For the text-containing cell, return its midpoint in [X, Y] coordinate format. 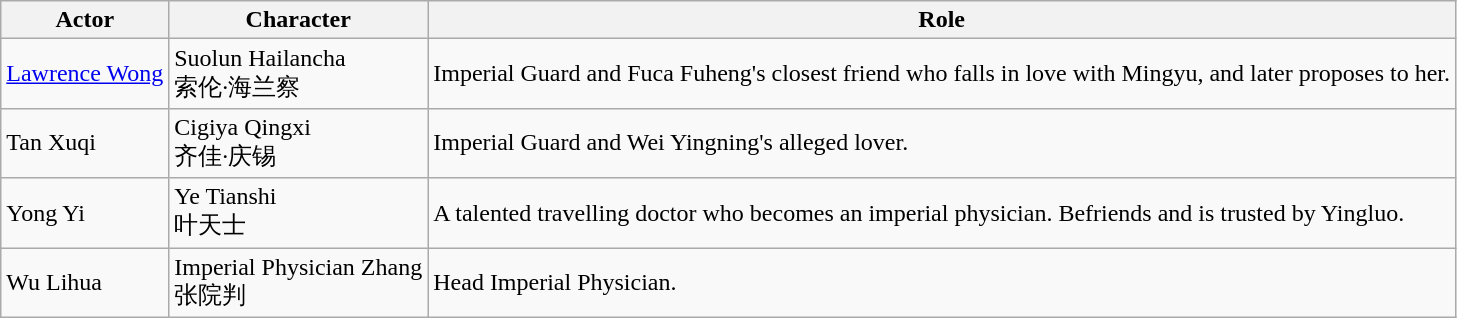
Actor [85, 20]
Imperial Physician Zhang张院判 [298, 283]
Head Imperial Physician. [942, 283]
Suolun Hailancha索伦·海兰察 [298, 74]
Imperial Guard and Wei Yingning's alleged lover. [942, 143]
Wu Lihua [85, 283]
Tan Xuqi [85, 143]
Role [942, 20]
Cigiya Qingxi齐佳·庆锡 [298, 143]
Lawrence Wong [85, 74]
Character [298, 20]
Ye Tianshi叶天士 [298, 213]
A talented travelling doctor who becomes an imperial physician. Befriends and is trusted by Yingluo. [942, 213]
Imperial Guard and Fuca Fuheng's closest friend who falls in love with Mingyu, and later proposes to her. [942, 74]
Yong Yi [85, 213]
